Capture the cell that displays the provided text and extract its [x, y] central coordinate. 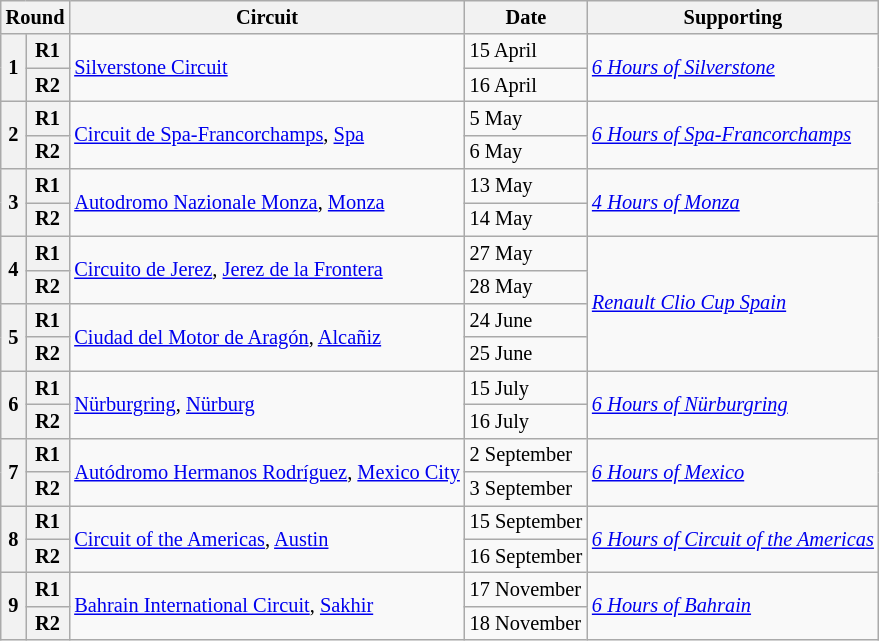
6 Hours of Circuit of the Americas [733, 538]
Renault Clio Cup Spain [733, 304]
5 [14, 336]
28 May [526, 287]
25 June [526, 354]
6 Hours of Spa-Francorchamps [733, 134]
2 [14, 134]
9 [14, 606]
Round [36, 17]
3 [14, 202]
4 Hours of Monza [733, 202]
Supporting [733, 17]
6 [14, 404]
Circuit of the Americas, Austin [266, 538]
6 May [526, 152]
6 Hours of Mexico [733, 472]
Ciudad del Motor de Aragón, Alcañiz [266, 336]
5 May [526, 118]
27 May [526, 253]
4 [14, 270]
Circuito de Jerez, Jerez de la Frontera [266, 270]
6 Hours of Silverstone [733, 68]
15 July [526, 388]
Autodromo Nazionale Monza, Monza [266, 202]
18 November [526, 623]
16 July [526, 421]
Silverstone Circuit [266, 68]
2 September [526, 455]
6 Hours of Nürburgring [733, 404]
17 November [526, 589]
Circuit [266, 17]
1 [14, 68]
8 [14, 538]
Date [526, 17]
24 June [526, 320]
15 April [526, 51]
Circuit de Spa-Francorchamps, Spa [266, 134]
Bahrain International Circuit, Sakhir [266, 606]
16 September [526, 556]
Autódromo Hermanos Rodríguez, Mexico City [266, 472]
16 April [526, 85]
7 [14, 472]
14 May [526, 219]
15 September [526, 522]
6 Hours of Bahrain [733, 606]
13 May [526, 186]
3 September [526, 489]
Nürburgring, Nürburg [266, 404]
